Scan for the cell matching the given text and deliver its (X, Y) coordinate at center. 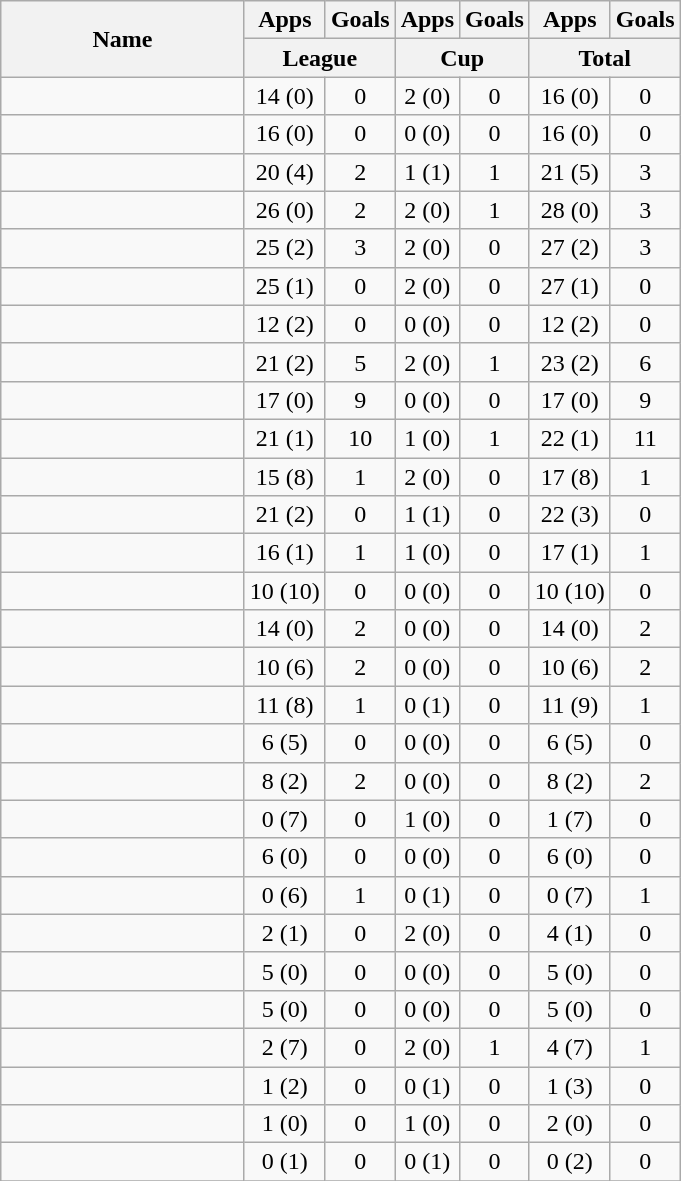
Total (604, 58)
0 (2) (570, 1162)
2 (7) (284, 1047)
4 (1) (570, 933)
2 (1) (284, 933)
27 (1) (570, 286)
26 (0) (284, 210)
28 (0) (570, 210)
1 (3) (570, 1085)
20 (4) (284, 172)
22 (1) (570, 438)
6 (645, 362)
Cup (462, 58)
5 (360, 362)
1 (7) (570, 819)
League (320, 58)
0 (6) (284, 895)
Name (123, 39)
15 (8) (284, 477)
21 (5) (570, 172)
1 (2) (284, 1085)
17 (1) (570, 553)
11 (8) (284, 705)
16 (1) (284, 553)
17 (8) (570, 477)
23 (2) (570, 362)
22 (3) (570, 515)
4 (7) (570, 1047)
10 (360, 438)
11 (9) (570, 705)
25 (2) (284, 248)
27 (2) (570, 248)
25 (1) (284, 286)
11 (645, 438)
21 (1) (284, 438)
